Detect which cell encompasses the target text, then output its [x, y] center coordinate. 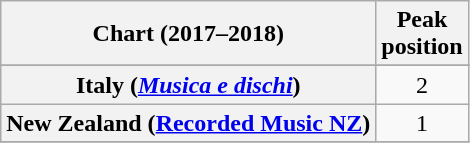
1 [422, 123]
2 [422, 85]
Peakposition [422, 34]
Italy (Musica e dischi) [188, 85]
New Zealand (Recorded Music NZ) [188, 123]
Chart (2017–2018) [188, 34]
